From the cell containing the given text, extract its center point as (x, y) coordinate. 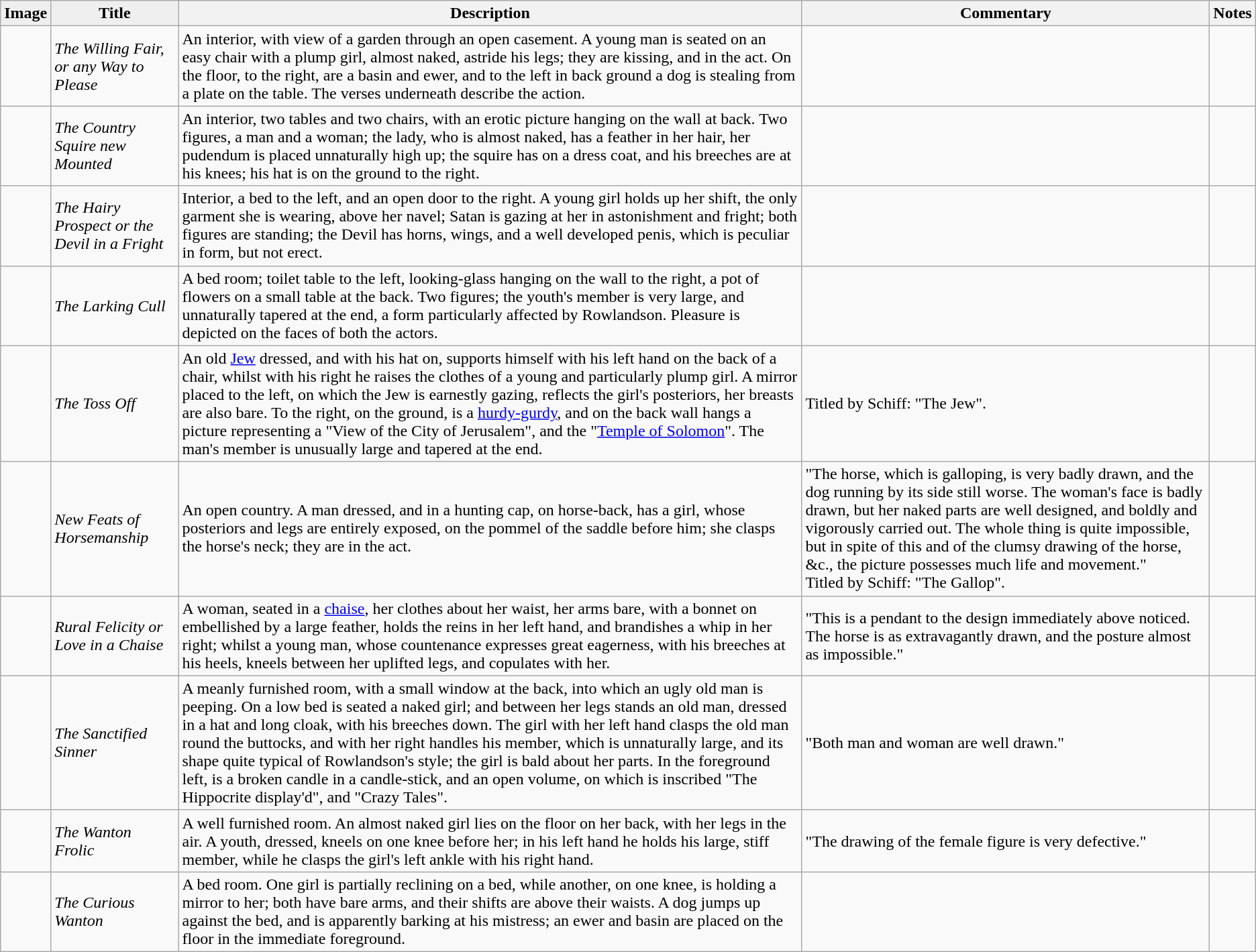
The Country Squire new Mounted (115, 146)
Commentary (1006, 13)
Notes (1233, 13)
"The drawing of the female figure is very defective." (1006, 841)
The Sanctified Sinner (115, 743)
The Curious Wanton (115, 911)
The Toss Off (115, 404)
New Feats of Horsemanship (115, 529)
Description (490, 13)
Rural Felicity or Love in a Chaise (115, 636)
"Both man and woman are well drawn." (1006, 743)
The Willing Fair, or any Way to Please (115, 66)
The Hairy Prospect or the Devil in a Fright (115, 225)
The Larking Cull (115, 306)
Title (115, 13)
"This is a pendant to the design immediately above noticed. The horse is as extravagantly drawn, and the posture almost as impossible." (1006, 636)
The Wanton Frolic (115, 841)
Titled by Schiff: "The Jew". (1006, 404)
Image (25, 13)
